Extract the [x, y] coordinate from the center of the cell holding the provided text.  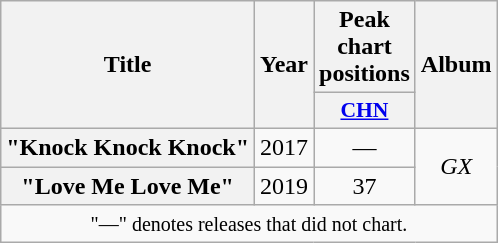
"—" denotes releases that did not chart. [249, 224]
Peak chart positions [365, 47]
Year [284, 65]
"Love Me Love Me" [128, 185]
— [365, 147]
CHN [365, 111]
"Knock Knock Knock" [128, 147]
2017 [284, 147]
GX [456, 166]
Title [128, 65]
Album [456, 65]
2019 [284, 185]
37 [365, 185]
